Return [X, Y] of the center of cell containing provided text 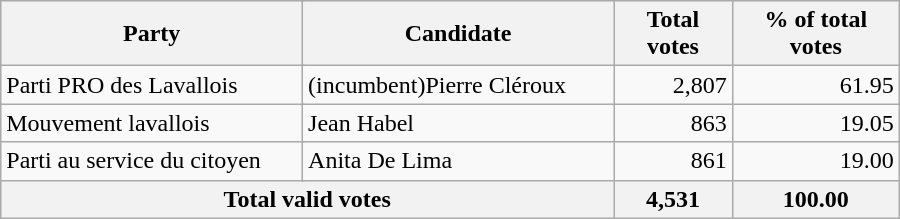
% of total votes [816, 34]
4,531 [674, 199]
Candidate [458, 34]
61.95 [816, 85]
Anita De Lima [458, 161]
19.00 [816, 161]
Total valid votes [308, 199]
861 [674, 161]
Mouvement lavallois [152, 123]
Total votes [674, 34]
Jean Habel [458, 123]
863 [674, 123]
19.05 [816, 123]
2,807 [674, 85]
Parti PRO des Lavallois [152, 85]
(incumbent)Pierre Cléroux [458, 85]
Parti au service du citoyen [152, 161]
100.00 [816, 199]
Party [152, 34]
